Capture the cell that displays the provided text and extract its (X, Y) central coordinate. 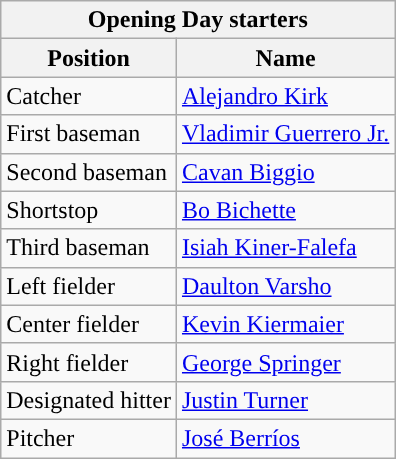
Designated hitter (89, 400)
Opening Day starters (198, 20)
Kevin Kiermaier (285, 324)
First baseman (89, 134)
Right fielder (89, 362)
Catcher (89, 96)
Bo Bichette (285, 210)
José Berríos (285, 438)
Alejandro Kirk (285, 96)
Daulton Varsho (285, 286)
George Springer (285, 362)
Position (89, 58)
Second baseman (89, 172)
Shortstop (89, 210)
Vladimir Guerrero Jr. (285, 134)
Cavan Biggio (285, 172)
Center fielder (89, 324)
Left fielder (89, 286)
Justin Turner (285, 400)
Third baseman (89, 248)
Pitcher (89, 438)
Name (285, 58)
Isiah Kiner-Falefa (285, 248)
